Extract the [x, y] coordinate from the center of the cell holding the provided text.  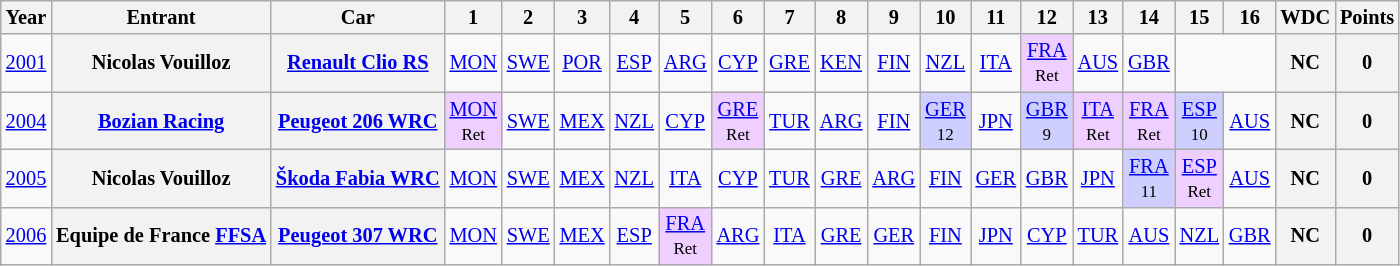
KEN [842, 63]
GER12 [945, 121]
Car [358, 17]
ESPRet [1200, 178]
6 [738, 17]
Entrant [161, 17]
13 [1098, 17]
7 [789, 17]
16 [1250, 17]
WDC [1306, 17]
4 [634, 17]
2 [528, 17]
GBR9 [1047, 121]
15 [1200, 17]
Equipe de France FFSA [161, 236]
POR [582, 63]
Year [26, 17]
12 [1047, 17]
11 [996, 17]
8 [842, 17]
Renault Clio RS [358, 63]
Peugeot 206 WRC [358, 121]
ITARet [1098, 121]
10 [945, 17]
MONRet [474, 121]
2001 [26, 63]
GRERet [738, 121]
1 [474, 17]
Bozian Racing [161, 121]
Škoda Fabia WRC [358, 178]
ESP10 [1200, 121]
9 [894, 17]
14 [1149, 17]
2005 [26, 178]
FRA11 [1149, 178]
Points [1367, 17]
5 [686, 17]
Peugeot 307 WRC [358, 236]
2006 [26, 236]
2004 [26, 121]
3 [582, 17]
